Return [x, y] of the center of cell containing provided text 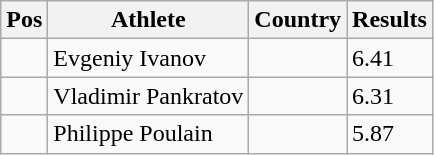
Pos [24, 20]
6.31 [390, 96]
6.41 [390, 58]
Evgeniy Ivanov [148, 58]
5.87 [390, 134]
Vladimir Pankratov [148, 96]
Philippe Poulain [148, 134]
Country [298, 20]
Athlete [148, 20]
Results [390, 20]
